Scan for the cell matching the given text and deliver its [x, y] coordinate at center. 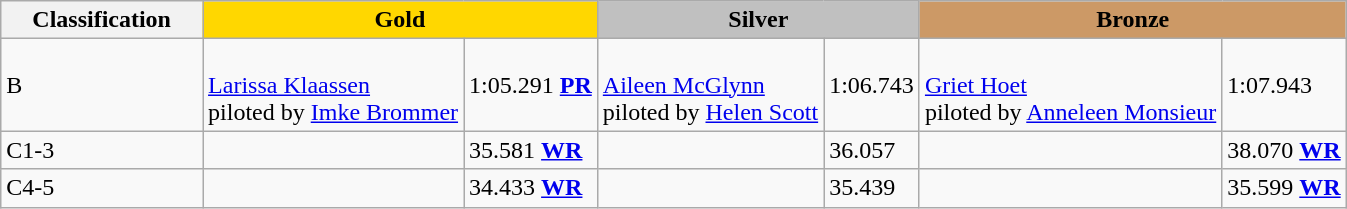
Silver [758, 20]
C4-5 [102, 188]
Larissa Klaassen piloted by Imke Brommer [334, 85]
35.581 WR [531, 150]
1:07.943 [1284, 85]
Aileen McGlynn piloted by Helen Scott [710, 85]
35.439 [872, 188]
Bronze [1132, 20]
1:05.291 PR [531, 85]
1:06.743 [872, 85]
34.433 WR [531, 188]
C1-3 [102, 150]
Griet Hoet piloted by Anneleen Monsieur [1070, 85]
B [102, 85]
38.070 WR [1284, 150]
35.599 WR [1284, 188]
Gold [400, 20]
36.057 [872, 150]
Classification [102, 20]
